Locate the cell with the specified text and output its [x, y] center coordinate. 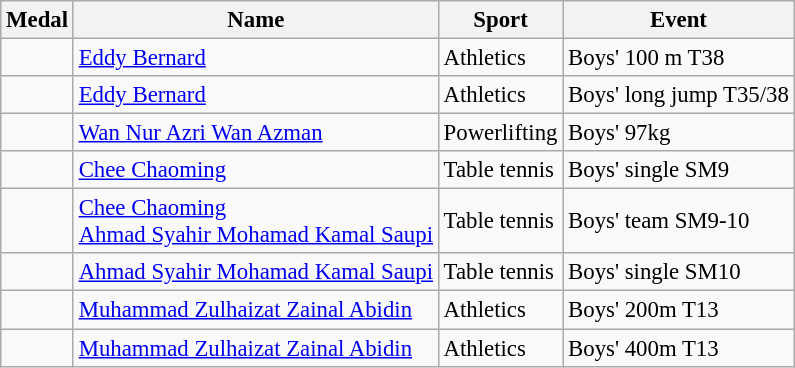
Sport [500, 20]
Boys' single SM9 [678, 170]
Event [678, 20]
Medal [38, 20]
Boys' 200m T13 [678, 310]
Boys' single SM10 [678, 273]
Ahmad Syahir Mohamad Kamal Saupi [256, 273]
Chee ChaomingAhmad Syahir Mohamad Kamal Saupi [256, 222]
Name [256, 20]
Boys' 97kg [678, 133]
Wan Nur Azri Wan Azman [256, 133]
Chee Chaoming [256, 170]
Boys' 400m T13 [678, 348]
Boys' team SM9-10 [678, 222]
Boys' long jump T35/38 [678, 95]
Boys' 100 m T38 [678, 58]
Powerlifting [500, 133]
